Extract the (x, y) coordinate from the center of the cell holding the provided text.  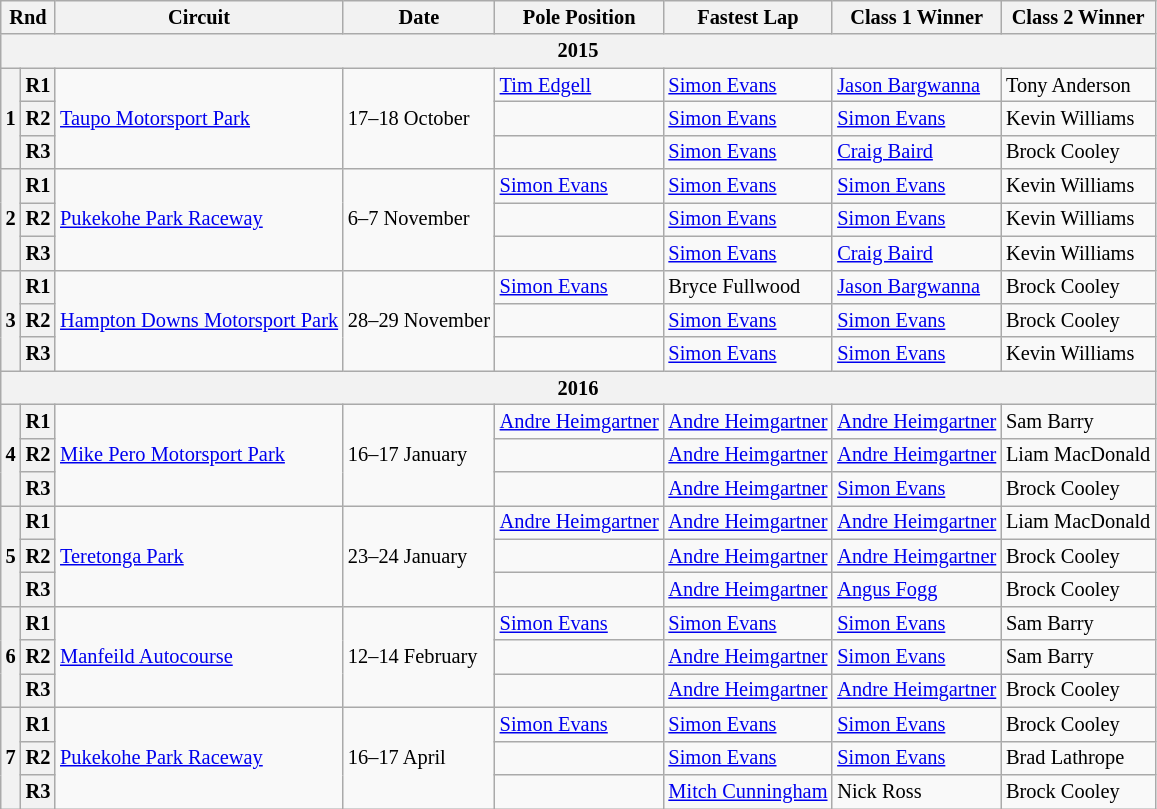
Mike Pero Motorsport Park (199, 454)
Mitch Cunningham (748, 791)
Rnd (28, 17)
Class 2 Winner (1078, 17)
5 (11, 556)
7 (11, 758)
Teretonga Park (199, 556)
28–29 November (419, 320)
17–18 October (419, 118)
Class 1 Winner (916, 17)
23–24 January (419, 556)
Tim Edgell (580, 85)
1 (11, 118)
Fastest Lap (748, 17)
Angus Fogg (916, 589)
6–7 November (419, 220)
Pole Position (580, 17)
Manfeild Autocourse (199, 656)
2016 (578, 388)
Tony Anderson (1078, 85)
Taupo Motorsport Park (199, 118)
16–17 January (419, 454)
Circuit (199, 17)
Nick Ross (916, 791)
Hampton Downs Motorsport Park (199, 320)
4 (11, 454)
Bryce Fullwood (748, 287)
6 (11, 656)
3 (11, 320)
2 (11, 220)
2015 (578, 51)
Brad Lathrope (1078, 758)
16–17 April (419, 758)
Date (419, 17)
12–14 February (419, 656)
